Locate the cell with the specified text and output its (X, Y) center coordinate. 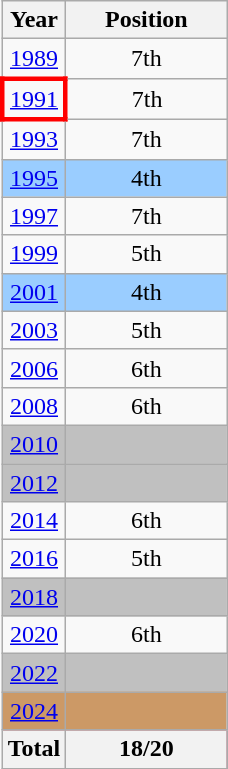
2008 (34, 406)
2020 (34, 635)
18/20 (146, 749)
Position (146, 20)
2010 (34, 444)
2022 (34, 673)
1999 (34, 254)
2012 (34, 483)
2016 (34, 559)
Year (34, 20)
2001 (34, 292)
2024 (34, 711)
2018 (34, 597)
Total (34, 749)
1989 (34, 59)
1995 (34, 178)
1993 (34, 139)
2014 (34, 521)
2003 (34, 330)
1997 (34, 216)
2006 (34, 368)
1991 (34, 98)
